Capture the cell that displays the provided text and extract its [X, Y] central coordinate. 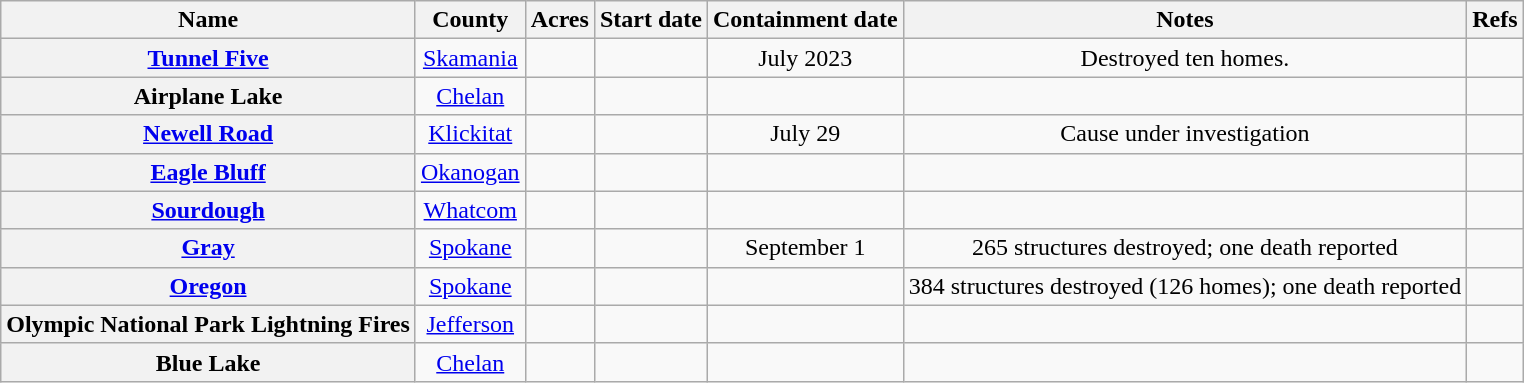
July 29 [805, 134]
Newell Road [208, 134]
Acres [560, 20]
Cause under investigation [1185, 134]
County [470, 20]
Destroyed ten homes. [1185, 58]
Sourdough [208, 210]
Containment date [805, 20]
265 structures destroyed; one death reported [1185, 248]
Skamania [470, 58]
Oregon [208, 286]
Gray [208, 248]
Notes [1185, 20]
Start date [650, 20]
Jefferson [470, 324]
Refs [1495, 20]
Tunnel Five [208, 58]
July 2023 [805, 58]
Eagle Bluff [208, 172]
384 structures destroyed (126 homes); one death reported [1185, 286]
Name [208, 20]
Olympic National Park Lightning Fires [208, 324]
Airplane Lake [208, 96]
Blue Lake [208, 362]
September 1 [805, 248]
Whatcom [470, 210]
Klickitat [470, 134]
Okanogan [470, 172]
